Identify which cell holds the provided text, then report its [x, y] central coordinate. 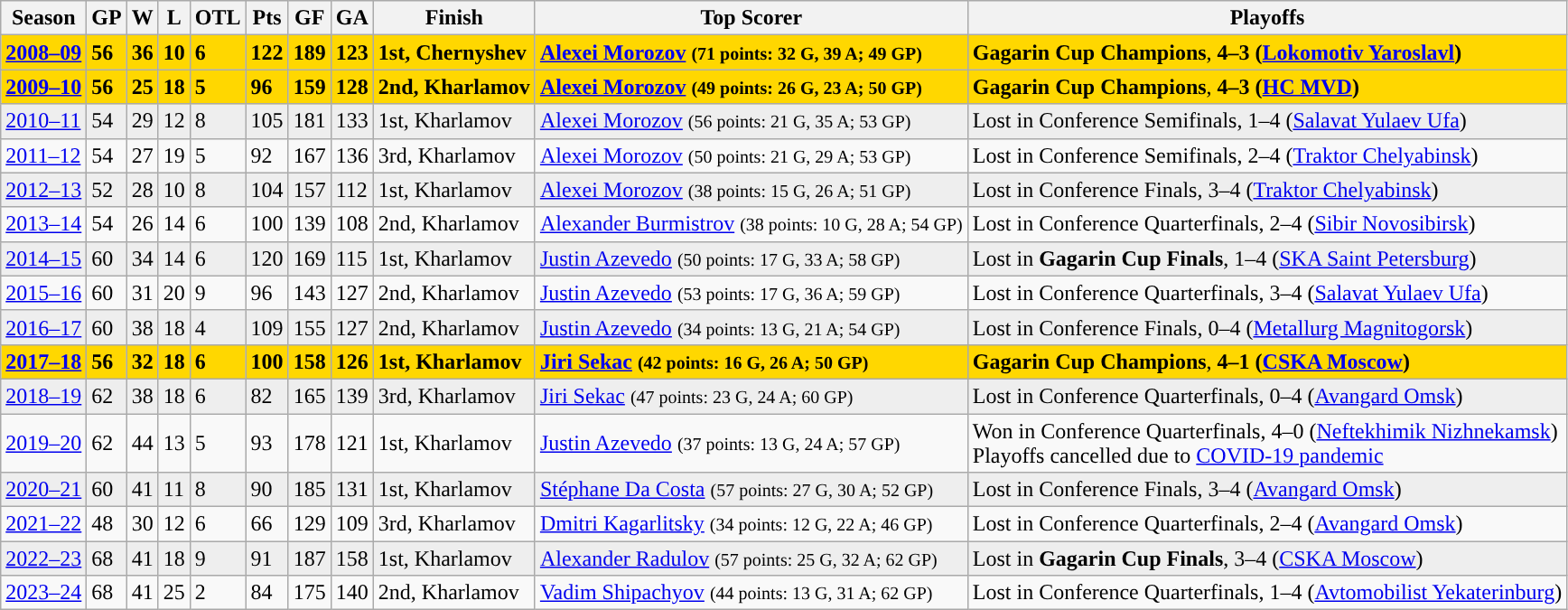
13 [173, 443]
2014–15 [43, 258]
Lost in Conference Quarterfinals, 2–4 (Avangard Omsk) [1266, 524]
Lost in Conference Quarterfinals, 3–4 (Salavat Yulaev Ufa) [1266, 293]
W [143, 18]
48 [107, 524]
Lost in Conference Semifinals, 2–4 (Traktor Chelyabinsk) [1266, 155]
Lost in Gagarin Cup Finals, 3–4 (CSKA Moscow) [1266, 558]
Lost in Gagarin Cup Finals, 1–4 (SKA Saint Petersburg) [1266, 258]
121 [352, 443]
126 [352, 361]
Pts [267, 18]
66 [267, 524]
Top Scorer [751, 18]
2015–16 [43, 293]
129 [309, 524]
20 [173, 293]
2017–18 [43, 361]
Dmitri Kagarlitsky (34 points: 12 G, 22 A; 46 GP) [751, 524]
Justin Azevedo (34 points: 13 G, 21 A; 54 GP) [751, 327]
82 [267, 396]
Jiri Sekac (47 points: 23 G, 24 A; 60 GP) [751, 396]
143 [309, 293]
2019–20 [43, 443]
52 [107, 190]
175 [309, 593]
155 [309, 327]
Jiri Sekac (42 points: 16 G, 26 A; 50 GP) [751, 361]
Lost in Conference Finals, 3–4 (Avangard Omsk) [1266, 490]
178 [309, 443]
115 [352, 258]
2012–13 [43, 190]
Gagarin Cup Champions, 4–1 (CSKA Moscow) [1266, 361]
Lost in Conference Finals, 0–4 (Metallurg Magnitogorsk) [1266, 327]
Playoffs [1266, 18]
Alexei Morozov (49 points: 26 G, 23 A; 50 GP) [751, 87]
2020–21 [43, 490]
84 [267, 593]
157 [309, 190]
26 [143, 224]
2021–22 [43, 524]
Justin Azevedo (37 points: 13 G, 24 A; 57 GP) [751, 443]
2016–17 [43, 327]
Vadim Shipachyov (44 points: 13 G, 31 A; 62 GP) [751, 593]
93 [267, 443]
181 [309, 121]
2013–14 [43, 224]
140 [352, 593]
112 [352, 190]
Gagarin Cup Champions, 4–3 (Lokomotiv Yaroslavl) [1266, 52]
165 [309, 396]
GP [107, 18]
2 [218, 593]
L [173, 18]
122 [267, 52]
32 [143, 361]
11 [173, 490]
187 [309, 558]
128 [352, 87]
2011–12 [43, 155]
Stéphane Da Costa (57 points: 27 G, 30 A; 52 GP) [751, 490]
105 [267, 121]
19 [173, 155]
159 [309, 87]
133 [352, 121]
167 [309, 155]
36 [143, 52]
29 [143, 121]
Season [43, 18]
Alexander Burmistrov (38 points: 10 G, 28 A; 54 GP) [751, 224]
31 [143, 293]
27 [143, 155]
Alexander Radulov (57 points: 25 G, 32 A; 62 GP) [751, 558]
Alexei Morozov (56 points: 21 G, 35 A; 53 GP) [751, 121]
169 [309, 258]
4 [218, 327]
28 [143, 190]
90 [267, 490]
Lost in Conference Semifinals, 1–4 (Salavat Yulaev Ufa) [1266, 121]
91 [267, 558]
131 [352, 490]
Justin Azevedo (53 points: 17 G, 36 A; 59 GP) [751, 293]
1st, Chernyshev [453, 52]
92 [267, 155]
Lost in Conference Finals, 3–4 (Traktor Chelyabinsk) [1266, 190]
104 [267, 190]
2009–10 [43, 87]
120 [267, 258]
Alexei Morozov (38 points: 15 G, 26 A; 51 GP) [751, 190]
2018–19 [43, 396]
Lost in Conference Quarterfinals, 0–4 (Avangard Omsk) [1266, 396]
30 [143, 524]
Gagarin Cup Champions, 4–3 (HC MVD) [1266, 87]
GA [352, 18]
189 [309, 52]
44 [143, 443]
Lost in Conference Quarterfinals, 1–4 (Avtomobilist Yekaterinburg) [1266, 593]
Justin Azevedo (50 points: 17 G, 33 A; 58 GP) [751, 258]
Alexei Morozov (71 points: 32 G, 39 A; 49 GP) [751, 52]
34 [143, 258]
Lost in Conference Quarterfinals, 2–4 (Sibir Novosibirsk) [1266, 224]
2010–11 [43, 121]
2008–09 [43, 52]
108 [352, 224]
2023–24 [43, 593]
OTL [218, 18]
GF [309, 18]
136 [352, 155]
185 [309, 490]
2022–23 [43, 558]
Alexei Morozov (50 points: 21 G, 29 A; 53 GP) [751, 155]
Finish [453, 18]
Won in Conference Quarterfinals, 4–0 (Neftekhimik Nizhnekamsk)Playoffs cancelled due to COVID-19 pandemic [1266, 443]
123 [352, 52]
